Return (x, y) of the center of cell containing provided text 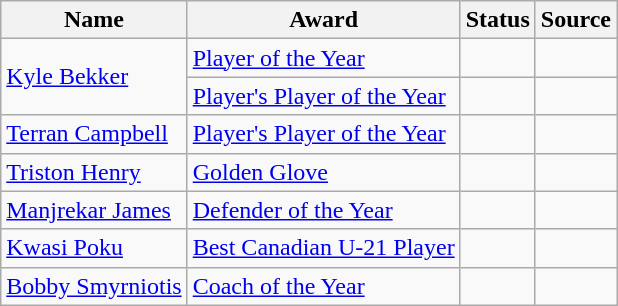
Best Canadian U-21 Player (324, 248)
Player of the Year (324, 58)
Coach of the Year (324, 286)
Triston Henry (94, 172)
Manjrekar James (94, 210)
Status (498, 20)
Award (324, 20)
Terran Campbell (94, 134)
Source (576, 20)
Kyle Bekker (94, 77)
Bobby Smyrniotis (94, 286)
Kwasi Poku (94, 248)
Golden Glove (324, 172)
Name (94, 20)
Defender of the Year (324, 210)
